Search for the cell housing the specified text and yield its [X, Y] center coordinate. 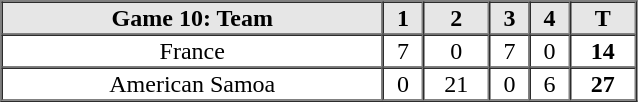
France [193, 50]
4 [549, 18]
6 [549, 84]
21 [456, 84]
Game 10: Team [193, 18]
1 [403, 18]
2 [456, 18]
14 [602, 50]
American Samoa [193, 84]
27 [602, 84]
3 [510, 18]
T [602, 18]
